Search for the cell housing the specified text and yield its [X, Y] center coordinate. 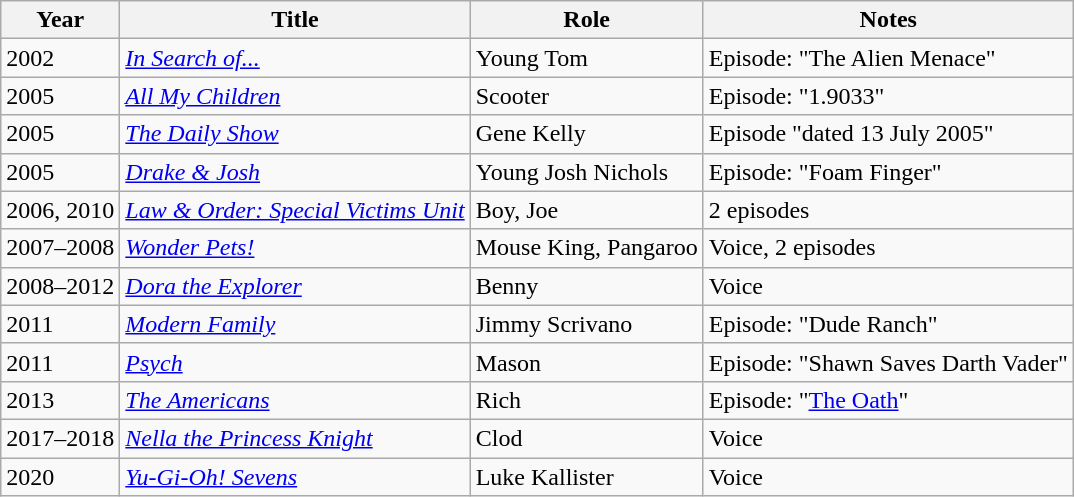
2002 [60, 58]
Luke Kallister [586, 477]
Episode: "Foam Finger" [888, 172]
Gene Kelly [586, 134]
Title [295, 20]
Role [586, 20]
2007–2008 [60, 248]
Episode: "The Oath" [888, 400]
In Search of... [295, 58]
Episode "dated 13 July 2005" [888, 134]
Young Josh Nichols [586, 172]
2013 [60, 400]
Year [60, 20]
Wonder Pets! [295, 248]
The Daily Show [295, 134]
Voice, 2 episodes [888, 248]
Episode: "1.9033" [888, 96]
Young Tom [586, 58]
Episode: "Shawn Saves Darth Vader" [888, 362]
2017–2018 [60, 438]
The Americans [295, 400]
Clod [586, 438]
2020 [60, 477]
Law & Order: Special Victims Unit [295, 210]
Drake & Josh [295, 172]
Rich [586, 400]
Mouse King, Pangaroo [586, 248]
2006, 2010 [60, 210]
Benny [586, 286]
Yu-Gi-Oh! Sevens [295, 477]
Episode: "Dude Ranch" [888, 324]
Nella the Princess Knight [295, 438]
Modern Family [295, 324]
All My Children [295, 96]
Episode: "The Alien Menace" [888, 58]
Dora the Explorer [295, 286]
Notes [888, 20]
Boy, Joe [586, 210]
2 episodes [888, 210]
Psych [295, 362]
Scooter [586, 96]
Mason [586, 362]
Jimmy Scrivano [586, 324]
2008–2012 [60, 286]
